Provide the (x, y) coordinate of the cell's center where the given text is located.  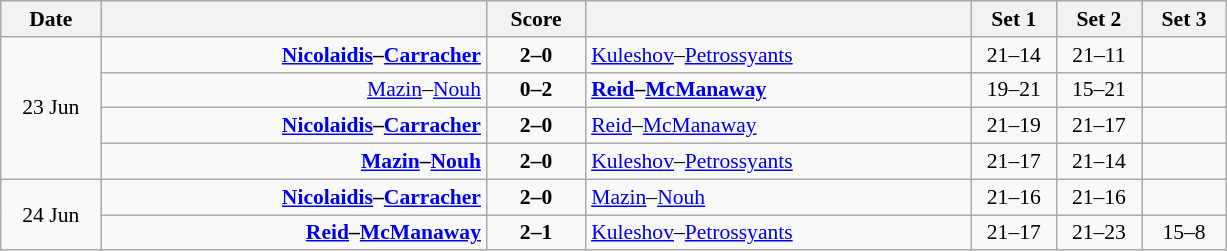
Set 1 (1014, 19)
19–21 (1014, 90)
0–2 (536, 90)
23 Jun (51, 108)
Set 3 (1184, 19)
21–23 (1098, 233)
Set 2 (1098, 19)
15–8 (1184, 233)
21–19 (1014, 126)
2–1 (536, 233)
Score (536, 19)
24 Jun (51, 214)
Date (51, 19)
21–11 (1098, 55)
15–21 (1098, 90)
